Search for the cell housing the specified text and yield its [X, Y] center coordinate. 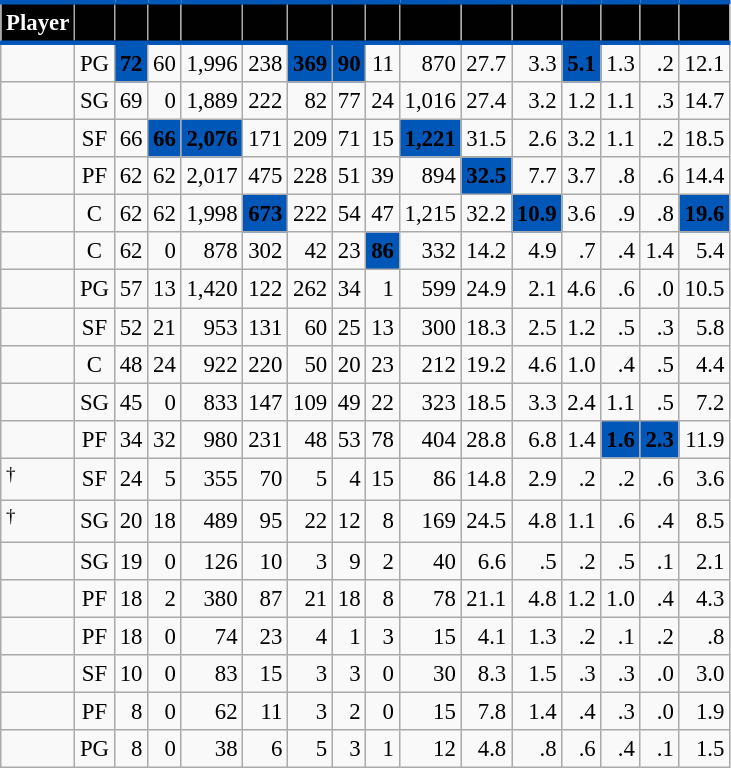
10.5 [704, 289]
980 [212, 439]
2,017 [212, 176]
90 [348, 62]
25 [348, 327]
69 [130, 101]
.7 [582, 251]
5.8 [704, 327]
1,215 [430, 214]
2.9 [537, 479]
7.7 [537, 176]
53 [348, 439]
209 [310, 139]
52 [130, 327]
14.2 [486, 251]
220 [266, 364]
169 [430, 521]
21.1 [486, 599]
2.5 [537, 327]
2.6 [537, 139]
4.1 [486, 637]
302 [266, 251]
5.1 [582, 62]
32.2 [486, 214]
4.3 [704, 599]
24.9 [486, 289]
83 [212, 674]
1,221 [430, 139]
45 [130, 402]
870 [430, 62]
82 [310, 101]
475 [266, 176]
7.2 [704, 402]
380 [212, 599]
1,016 [430, 101]
71 [348, 139]
355 [212, 479]
262 [310, 289]
1,998 [212, 214]
4.4 [704, 364]
40 [430, 561]
14.4 [704, 176]
14.7 [704, 101]
5.4 [704, 251]
369 [310, 62]
31.5 [486, 139]
57 [130, 289]
228 [310, 176]
238 [266, 62]
.9 [620, 214]
4.9 [537, 251]
32.5 [486, 176]
10.9 [537, 214]
6.8 [537, 439]
77 [348, 101]
47 [382, 214]
6 [266, 749]
24.5 [486, 521]
74 [212, 637]
1,420 [212, 289]
212 [430, 364]
231 [266, 439]
8.5 [704, 521]
19.6 [704, 214]
11.9 [704, 439]
3.0 [704, 674]
1.6 [620, 439]
14.8 [486, 479]
894 [430, 176]
27.7 [486, 62]
6.6 [486, 561]
Player [38, 22]
2.4 [582, 402]
70 [266, 479]
49 [348, 402]
72 [130, 62]
8.3 [486, 674]
922 [212, 364]
42 [310, 251]
2,076 [212, 139]
300 [430, 327]
32 [164, 439]
19.2 [486, 364]
109 [310, 402]
878 [212, 251]
27.4 [486, 101]
673 [266, 214]
3.7 [582, 176]
12.1 [704, 62]
489 [212, 521]
39 [382, 176]
147 [266, 402]
7.8 [486, 712]
28.8 [486, 439]
126 [212, 561]
953 [212, 327]
122 [266, 289]
1,996 [212, 62]
9 [348, 561]
1.9 [704, 712]
19 [130, 561]
54 [348, 214]
833 [212, 402]
332 [430, 251]
1,889 [212, 101]
51 [348, 176]
18.3 [486, 327]
87 [266, 599]
131 [266, 327]
171 [266, 139]
30 [430, 674]
2.3 [660, 439]
95 [266, 521]
404 [430, 439]
50 [310, 364]
38 [212, 749]
323 [430, 402]
599 [430, 289]
